For the text-containing cell, return its midpoint in (x, y) coordinate format. 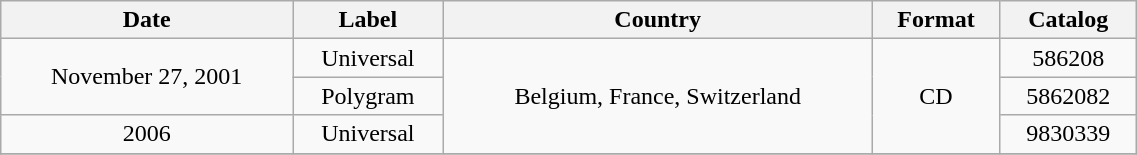
Polygram (368, 96)
2006 (147, 134)
9830339 (1068, 134)
586208 (1068, 58)
Label (368, 20)
Date (147, 20)
Country (658, 20)
5862082 (1068, 96)
CD (936, 96)
Format (936, 20)
Belgium, France, Switzerland (658, 96)
November 27, 2001 (147, 77)
Catalog (1068, 20)
